Extract the (x, y) coordinate from the center of the cell holding the provided text.  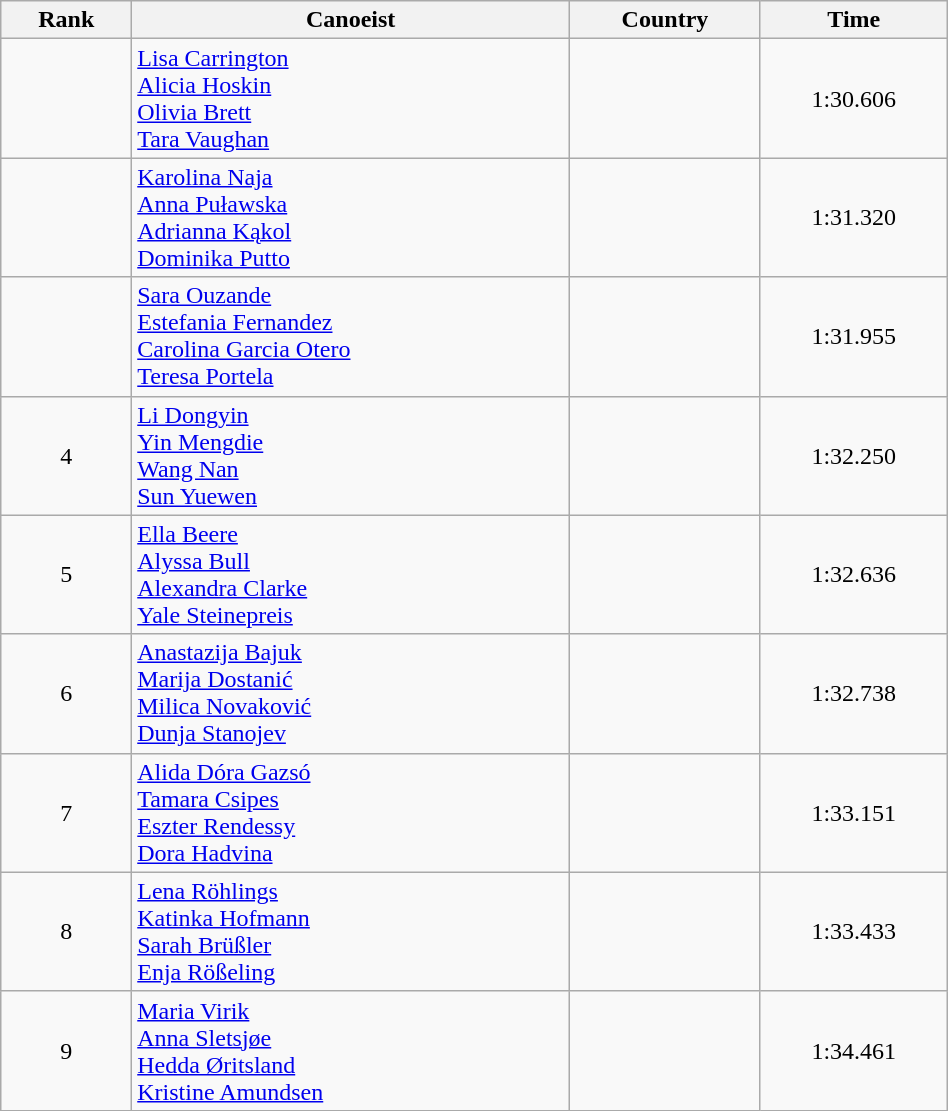
4 (66, 456)
1:32.738 (854, 694)
Lisa CarringtonAlicia HoskinOlivia BrettTara Vaughan (351, 98)
1:34.461 (854, 1050)
1:32.636 (854, 574)
Maria VirikAnna SletsjøeHedda ØritslandKristine Amundsen (351, 1050)
9 (66, 1050)
Time (854, 20)
5 (66, 574)
1:32.250 (854, 456)
Canoeist (351, 20)
1:31.955 (854, 336)
7 (66, 812)
Karolina NajaAnna PuławskaAdrianna KąkolDominika Putto (351, 218)
Li DongyinYin MengdieWang NanSun Yuewen (351, 456)
1:30.606 (854, 98)
Ella BeereAlyssa BullAlexandra ClarkeYale Steinepreis (351, 574)
1:33.151 (854, 812)
Alida Dóra GazsóTamara CsipesEszter RendessyDora Hadvina (351, 812)
1:31.320 (854, 218)
Rank (66, 20)
8 (66, 932)
Sara OuzandeEstefania FernandezCarolina Garcia OteroTeresa Portela (351, 336)
Country (666, 20)
6 (66, 694)
Lena RöhlingsKatinka HofmannSarah BrüßlerEnja Rößeling (351, 932)
Anastazija BajukMarija DostanićMilica NovakovićDunja Stanojev (351, 694)
1:33.433 (854, 932)
